Return the (X, Y) coordinate for the center point of the cell that contains the specified text.  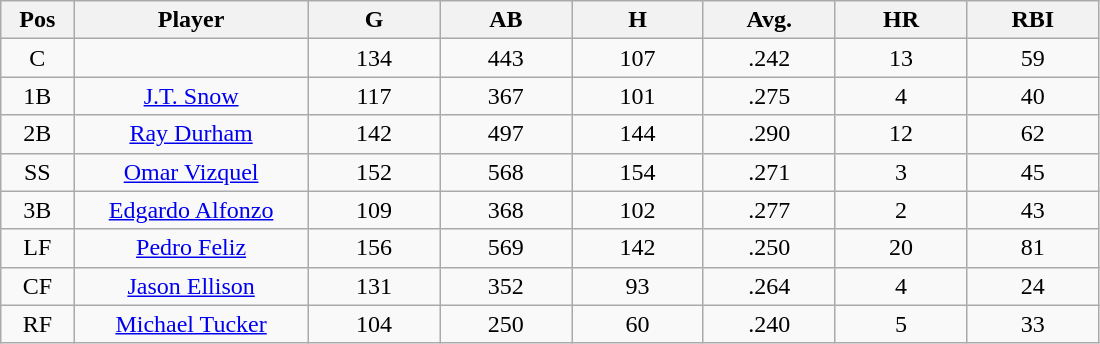
45 (1033, 172)
Pedro Feliz (191, 248)
101 (638, 96)
117 (374, 96)
2 (901, 210)
Jason Ellison (191, 286)
134 (374, 58)
3 (901, 172)
RF (38, 324)
93 (638, 286)
104 (374, 324)
131 (374, 286)
.250 (769, 248)
367 (506, 96)
Omar Vizquel (191, 172)
.242 (769, 58)
152 (374, 172)
CF (38, 286)
.290 (769, 134)
13 (901, 58)
.271 (769, 172)
60 (638, 324)
RBI (1033, 20)
H (638, 20)
154 (638, 172)
J.T. Snow (191, 96)
62 (1033, 134)
.277 (769, 210)
368 (506, 210)
568 (506, 172)
.264 (769, 286)
Michael Tucker (191, 324)
109 (374, 210)
LF (38, 248)
12 (901, 134)
Pos (38, 20)
Ray Durham (191, 134)
24 (1033, 286)
5 (901, 324)
.240 (769, 324)
Edgardo Alfonzo (191, 210)
3B (38, 210)
569 (506, 248)
144 (638, 134)
AB (506, 20)
156 (374, 248)
102 (638, 210)
497 (506, 134)
G (374, 20)
Avg. (769, 20)
33 (1033, 324)
2B (38, 134)
Player (191, 20)
C (38, 58)
59 (1033, 58)
20 (901, 248)
SS (38, 172)
107 (638, 58)
250 (506, 324)
40 (1033, 96)
443 (506, 58)
352 (506, 286)
HR (901, 20)
.275 (769, 96)
43 (1033, 210)
1B (38, 96)
81 (1033, 248)
